Search for the cell housing the specified text and yield its (x, y) center coordinate. 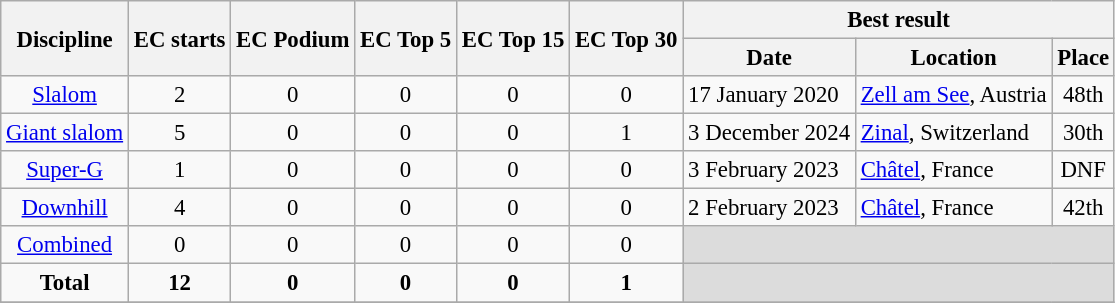
12 (179, 283)
Slalom (65, 95)
Zell am See, Austria (954, 95)
Super-G (65, 170)
EC Podium (293, 38)
Downhill (65, 208)
Total (65, 283)
Discipline (65, 38)
Giant slalom (65, 133)
DNF (1083, 170)
48th (1083, 95)
Best result (899, 20)
30th (1083, 133)
2 (179, 95)
EC starts (179, 38)
42th (1083, 208)
5 (179, 133)
17 January 2020 (770, 95)
Date (770, 58)
EC Top 5 (406, 38)
EC Top 30 (626, 38)
3 December 2024 (770, 133)
2 February 2023 (770, 208)
4 (179, 208)
Location (954, 58)
EC Top 15 (512, 38)
Place (1083, 58)
Combined (65, 245)
3 February 2023 (770, 170)
Zinal, Switzerland (954, 133)
